Output the [x, y] coordinate of the center of the cell containing the given text.  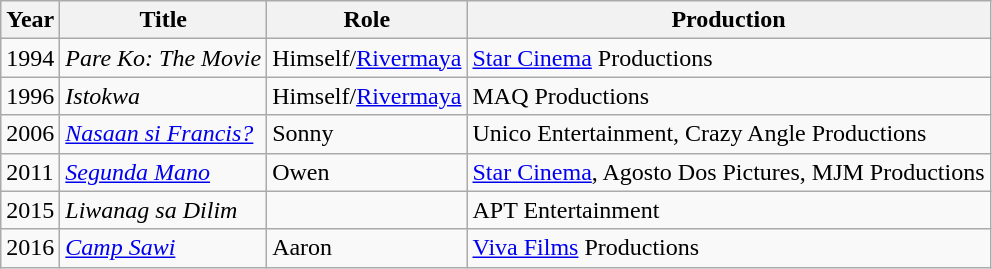
1994 [30, 58]
Title [164, 20]
Year [30, 20]
Aaron [367, 248]
Star Cinema, Agosto Dos Pictures, MJM Productions [728, 172]
APT Entertainment [728, 210]
Role [367, 20]
Production [728, 20]
2016 [30, 248]
2006 [30, 134]
Unico Entertainment, Crazy Angle Productions [728, 134]
Pare Ko: The Movie [164, 58]
Nasaan si Francis? [164, 134]
1996 [30, 96]
Istokwa [164, 96]
Liwanag sa Dilim [164, 210]
MAQ Productions [728, 96]
Viva Films Productions [728, 248]
Sonny [367, 134]
Camp Sawi [164, 248]
Star Cinema Productions [728, 58]
2015 [30, 210]
Segunda Mano [164, 172]
Owen [367, 172]
2011 [30, 172]
